Determine the (X, Y) coordinate at the center of the cell enclosing the given text.  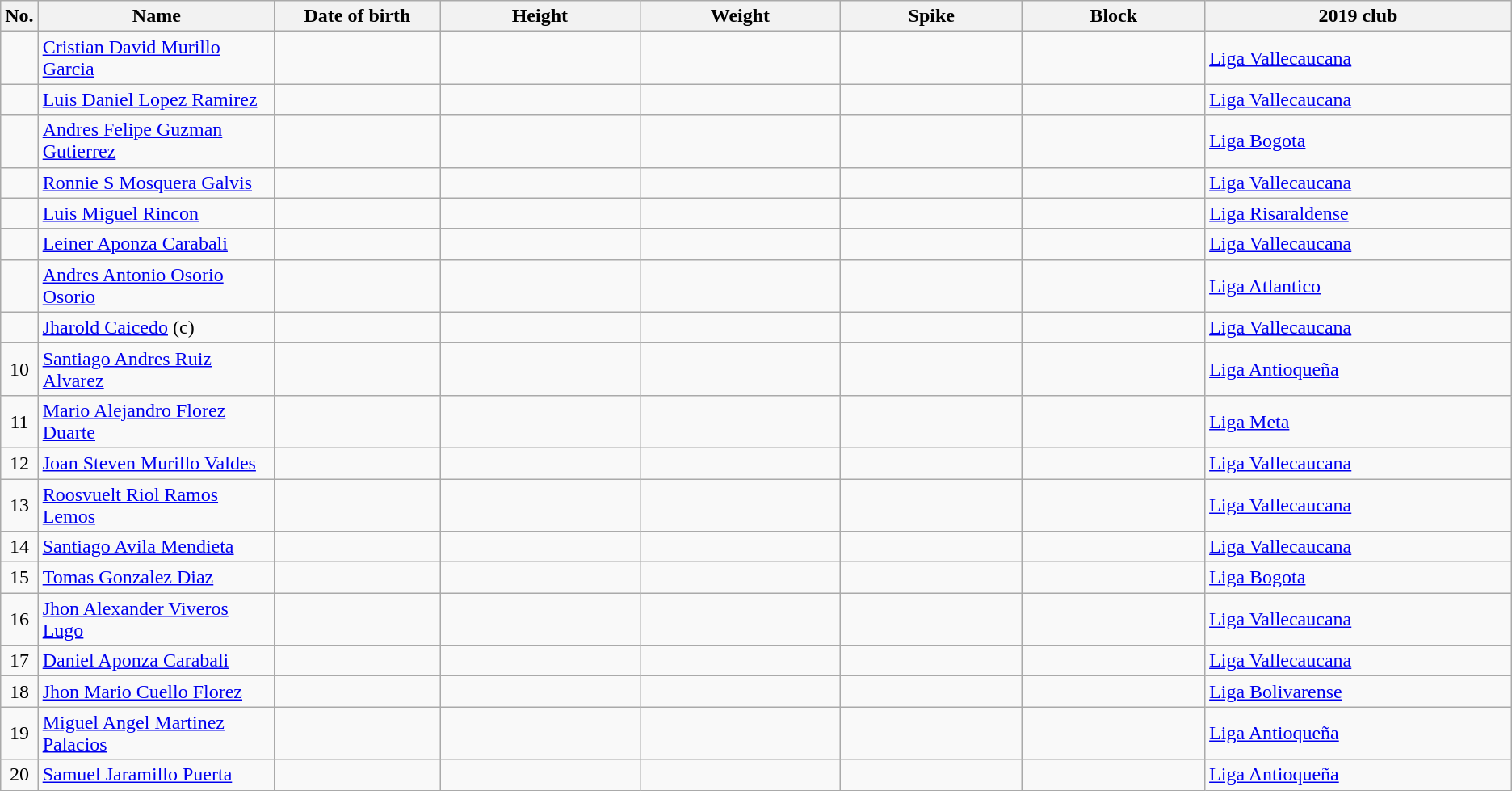
Date of birth (357, 16)
Luis Daniel Lopez Ramirez (157, 99)
18 (19, 692)
Andres Felipe Guzman Gutierrez (157, 141)
11 (19, 422)
Liga Risaraldense (1359, 213)
13 (19, 504)
Weight (740, 16)
Liga Atlantico (1359, 286)
19 (19, 734)
17 (19, 661)
12 (19, 463)
Block (1114, 16)
Liga Meta (1359, 422)
Ronnie S Mosquera Galvis (157, 183)
Samuel Jaramillo Puerta (157, 775)
Roosvuelt Riol Ramos Lemos (157, 504)
10 (19, 368)
Spike (932, 16)
Jhon Mario Cuello Florez (157, 692)
Daniel Aponza Carabali (157, 661)
Miguel Angel Martinez Palacios (157, 734)
Santiago Avila Mendieta (157, 547)
Andres Antonio Osorio Osorio (157, 286)
Mario Alejandro Florez Duarte (157, 422)
Joan Steven Murillo Valdes (157, 463)
Tomas Gonzalez Diaz (157, 578)
2019 club (1359, 16)
Santiago Andres Ruiz Alvarez (157, 368)
Liga Bolivarense (1359, 692)
16 (19, 619)
Name (157, 16)
14 (19, 547)
15 (19, 578)
20 (19, 775)
Jhon Alexander Viveros Lugo (157, 619)
Height (540, 16)
Jharold Caicedo (c) (157, 327)
Leiner Aponza Carabali (157, 244)
Cristian David Murillo Garcia (157, 58)
No. (19, 16)
Luis Miguel Rincon (157, 213)
